Search for the cell housing the specified text and yield its (x, y) center coordinate. 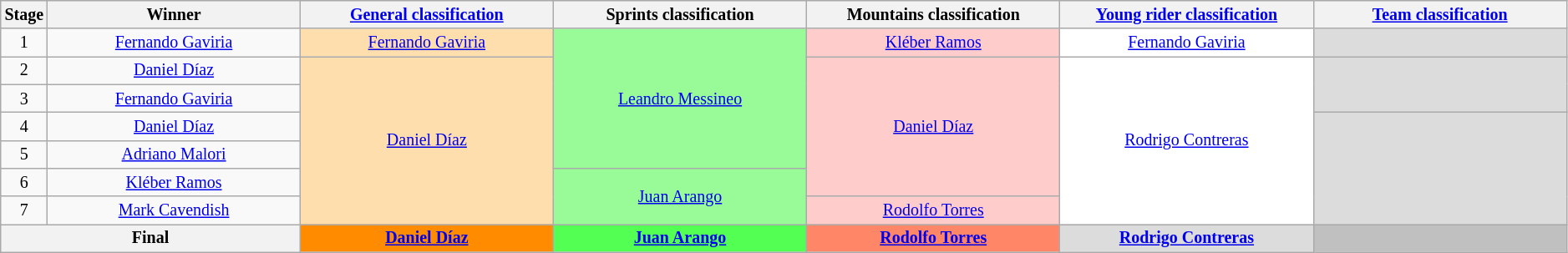
3 (24, 99)
5 (24, 154)
General classification (426, 15)
2 (24, 70)
7 (24, 210)
1 (24, 43)
Final (150, 239)
Stage (24, 15)
Leandro Messineo (680, 99)
Winner (174, 15)
Team classification (1440, 15)
Adriano Malori (174, 154)
4 (24, 127)
Young rider classification (1186, 15)
Sprints classification (680, 15)
Mountains classification (934, 15)
Mark Cavendish (174, 210)
6 (24, 182)
